Identify which cell holds the provided text, then report its (x, y) central coordinate. 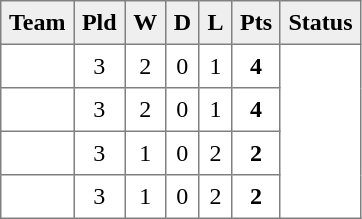
W (145, 23)
Pld (100, 23)
L (216, 23)
Pts (256, 23)
Team (38, 23)
Status (320, 23)
D (182, 23)
